Pinpoint the cell where the given text exists, returning its [X, Y] midpoint coordinate. 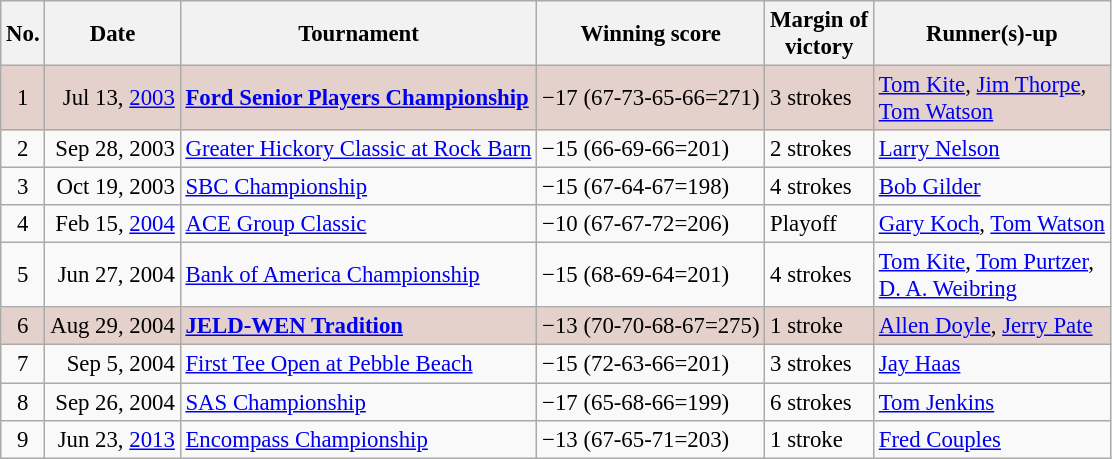
Gary Koch, Tom Watson [992, 224]
−15 (67-64-67=198) [651, 187]
Oct 19, 2003 [112, 187]
Date [112, 34]
4 [23, 224]
−13 (70-70-68-67=275) [651, 327]
−17 (65-68-66=199) [651, 402]
First Tee Open at Pebble Beach [358, 364]
Fred Couples [992, 439]
−13 (67-65-71=203) [651, 439]
Winning score [651, 34]
SBC Championship [358, 187]
Jun 27, 2004 [112, 276]
Jul 13, 2003 [112, 98]
Sep 26, 2004 [112, 402]
Jun 23, 2013 [112, 439]
7 [23, 364]
Tom Jenkins [992, 402]
Margin ofvictory [820, 34]
Playoff [820, 224]
Sep 5, 2004 [112, 364]
5 [23, 276]
−17 (67-73-65-66=271) [651, 98]
−15 (68-69-64=201) [651, 276]
Tournament [358, 34]
Tom Kite, Tom Purtzer, D. A. Weibring [992, 276]
ACE Group Classic [358, 224]
Jay Haas [992, 364]
Ford Senior Players Championship [358, 98]
Bank of America Championship [358, 276]
2 strokes [820, 149]
2 [23, 149]
6 [23, 327]
3 [23, 187]
Allen Doyle, Jerry Pate [992, 327]
Encompass Championship [358, 439]
No. [23, 34]
SAS Championship [358, 402]
Bob Gilder [992, 187]
Tom Kite, Jim Thorpe, Tom Watson [992, 98]
6 strokes [820, 402]
−15 (72-63-66=201) [651, 364]
−15 (66-69-66=201) [651, 149]
−10 (67-67-72=206) [651, 224]
Feb 15, 2004 [112, 224]
8 [23, 402]
Runner(s)-up [992, 34]
9 [23, 439]
JELD-WEN Tradition [358, 327]
Sep 28, 2003 [112, 149]
Greater Hickory Classic at Rock Barn [358, 149]
Larry Nelson [992, 149]
Aug 29, 2004 [112, 327]
1 [23, 98]
